Locate the cell with the specified text and output its [x, y] center coordinate. 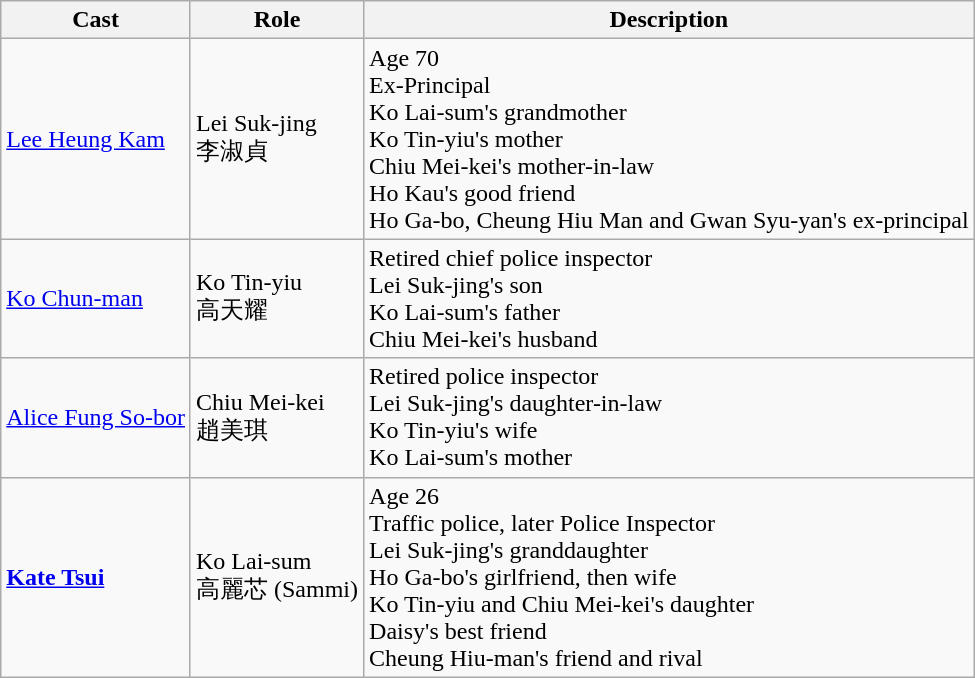
Ko Tin-yiu 高天耀 [276, 298]
Chiu Mei-kei 趙美琪 [276, 418]
Retired police inspector Lei Suk-jing's daughter-in-law Ko Tin-yiu's wife Ko Lai-sum's mother [670, 418]
Kate Tsui [96, 577]
Retired chief police inspector Lei Suk-jing's son Ko Lai-sum's father Chiu Mei-kei's husband [670, 298]
Role [276, 20]
Ko Lai-sum 高麗芯 (Sammi) [276, 577]
Lei Suk-jing 李淑貞 [276, 139]
Cast [96, 20]
Alice Fung So-bor [96, 418]
Lee Heung Kam [96, 139]
Description [670, 20]
Ko Chun-man [96, 298]
